For the text-containing cell, return its midpoint in [X, Y] coordinate format. 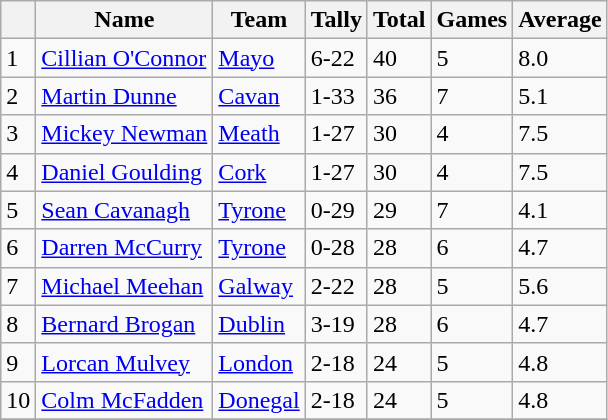
Tally [336, 20]
Daniel Goulding [124, 172]
Total [399, 20]
1-33 [336, 96]
Cork [259, 172]
0-28 [336, 248]
36 [399, 96]
Michael Meehan [124, 286]
6-22 [336, 58]
5.1 [560, 96]
Dublin [259, 324]
Meath [259, 134]
8 [18, 324]
29 [399, 210]
Cillian O'Connor [124, 58]
Bernard Brogan [124, 324]
40 [399, 58]
Mickey Newman [124, 134]
1 [18, 58]
8.0 [560, 58]
2 [18, 96]
3-19 [336, 324]
Mayo [259, 58]
0-29 [336, 210]
4.1 [560, 210]
Average [560, 20]
Games [472, 20]
Darren McCurry [124, 248]
Sean Cavanagh [124, 210]
5.6 [560, 286]
2-22 [336, 286]
Lorcan Mulvey [124, 362]
3 [18, 134]
Team [259, 20]
Martin Dunne [124, 96]
London [259, 362]
10 [18, 400]
9 [18, 362]
Donegal [259, 400]
Galway [259, 286]
Cavan [259, 96]
Name [124, 20]
Colm McFadden [124, 400]
